Extract the (X, Y) coordinate from the center of the cell holding the provided text.  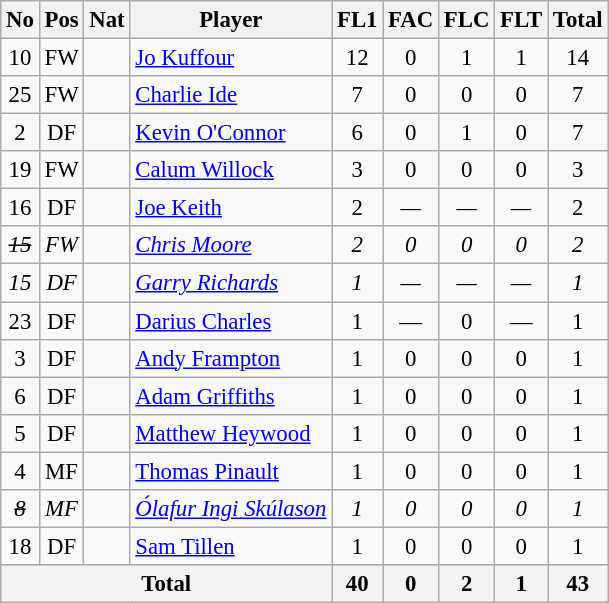
Matthew Heywood (231, 433)
Ólafur Ingi Skúlason (231, 509)
Charlie Ide (231, 95)
Player (231, 20)
Jo Kuffour (231, 58)
Joe Keith (231, 208)
8 (20, 509)
Andy Frampton (231, 358)
18 (20, 546)
Darius Charles (231, 321)
Pos (62, 20)
FLT (522, 20)
40 (358, 584)
43 (578, 584)
Sam Tillen (231, 546)
Kevin O'Connor (231, 133)
FL1 (358, 20)
12 (358, 58)
Adam Griffiths (231, 396)
Nat (107, 20)
16 (20, 208)
4 (20, 471)
Chris Moore (231, 245)
FLC (467, 20)
10 (20, 58)
23 (20, 321)
14 (578, 58)
Garry Richards (231, 283)
Thomas Pinault (231, 471)
No (20, 20)
19 (20, 170)
Calum Willock (231, 170)
FAC (411, 20)
5 (20, 433)
25 (20, 95)
